Find where the given text appears and provide that cell's center as [X, Y] coordinate. 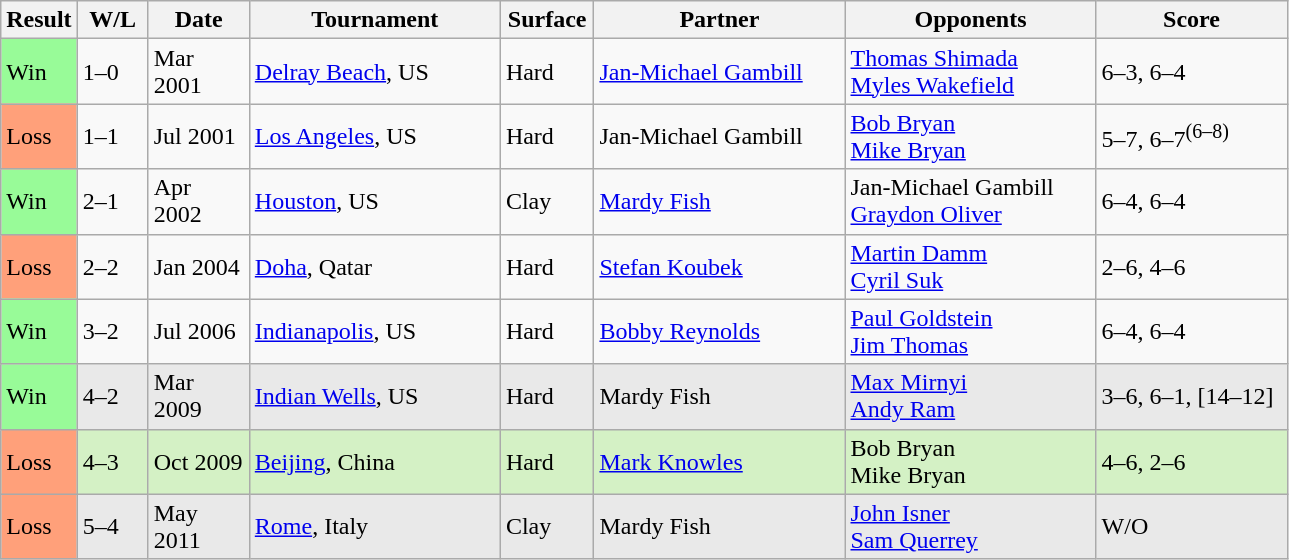
2–6, 4–6 [1192, 266]
Delray Beach, US [374, 72]
Los Angeles, US [374, 136]
Date [198, 20]
May 2011 [198, 526]
Tournament [374, 20]
W/O [1192, 526]
Indianapolis, US [374, 332]
Partner [720, 20]
Mark Knowles [720, 462]
4–6, 2–6 [1192, 462]
Paul Goldstein Jim Thomas [970, 332]
3–6, 6–1, [14–12] [1192, 396]
Jul 2001 [198, 136]
Result [39, 20]
Stefan Koubek [720, 266]
Beijing, China [374, 462]
Score [1192, 20]
Houston, US [374, 202]
5–4 [112, 526]
5–7, 6–7(6–8) [1192, 136]
1–0 [112, 72]
4–2 [112, 396]
Apr 2002 [198, 202]
Jan 2004 [198, 266]
Rome, Italy [374, 526]
Opponents [970, 20]
Martin Damm Cyril Suk [970, 266]
Thomas Shimada Myles Wakefield [970, 72]
Mar 2001 [198, 72]
Jul 2006 [198, 332]
2–2 [112, 266]
Bobby Reynolds [720, 332]
1–1 [112, 136]
W/L [112, 20]
6–3, 6–4 [1192, 72]
Doha, Qatar [374, 266]
3–2 [112, 332]
Surface [547, 20]
John Isner Sam Querrey [970, 526]
4–3 [112, 462]
Oct 2009 [198, 462]
Max Mirnyi Andy Ram [970, 396]
Jan-Michael Gambill Graydon Oliver [970, 202]
2–1 [112, 202]
Mar 2009 [198, 396]
Indian Wells, US [374, 396]
